From the cell containing the given text, extract its center point as [X, Y] coordinate. 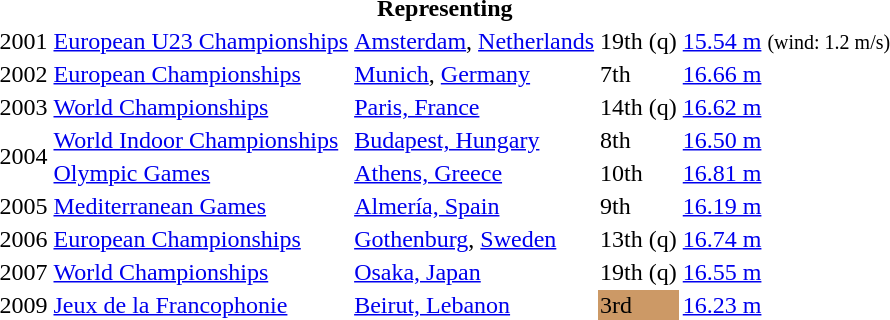
Athens, Greece [474, 173]
Mediterranean Games [201, 206]
Amsterdam, Netherlands [474, 41]
13th (q) [639, 239]
Munich, Germany [474, 74]
Budapest, Hungary [474, 140]
10th [639, 173]
European U23 Championships [201, 41]
Beirut, Lebanon [474, 305]
Jeux de la Francophonie [201, 305]
Almería, Spain [474, 206]
Paris, France [474, 107]
Osaka, Japan [474, 272]
14th (q) [639, 107]
9th [639, 206]
Gothenburg, Sweden [474, 239]
World Indoor Championships [201, 140]
7th [639, 74]
3rd [639, 305]
Olympic Games [201, 173]
8th [639, 140]
